Scan for the cell matching the given text and deliver its (x, y) coordinate at center. 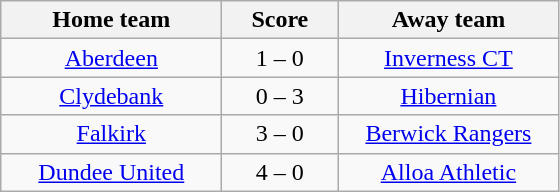
Aberdeen (112, 58)
Score (280, 20)
4 – 0 (280, 172)
Berwick Rangers (448, 134)
Alloa Athletic (448, 172)
Hibernian (448, 96)
Inverness CT (448, 58)
Away team (448, 20)
Home team (112, 20)
3 – 0 (280, 134)
0 – 3 (280, 96)
Falkirk (112, 134)
Clydebank (112, 96)
Dundee United (112, 172)
1 – 0 (280, 58)
